Extract the (X, Y) coordinate from the center of the cell holding the provided text.  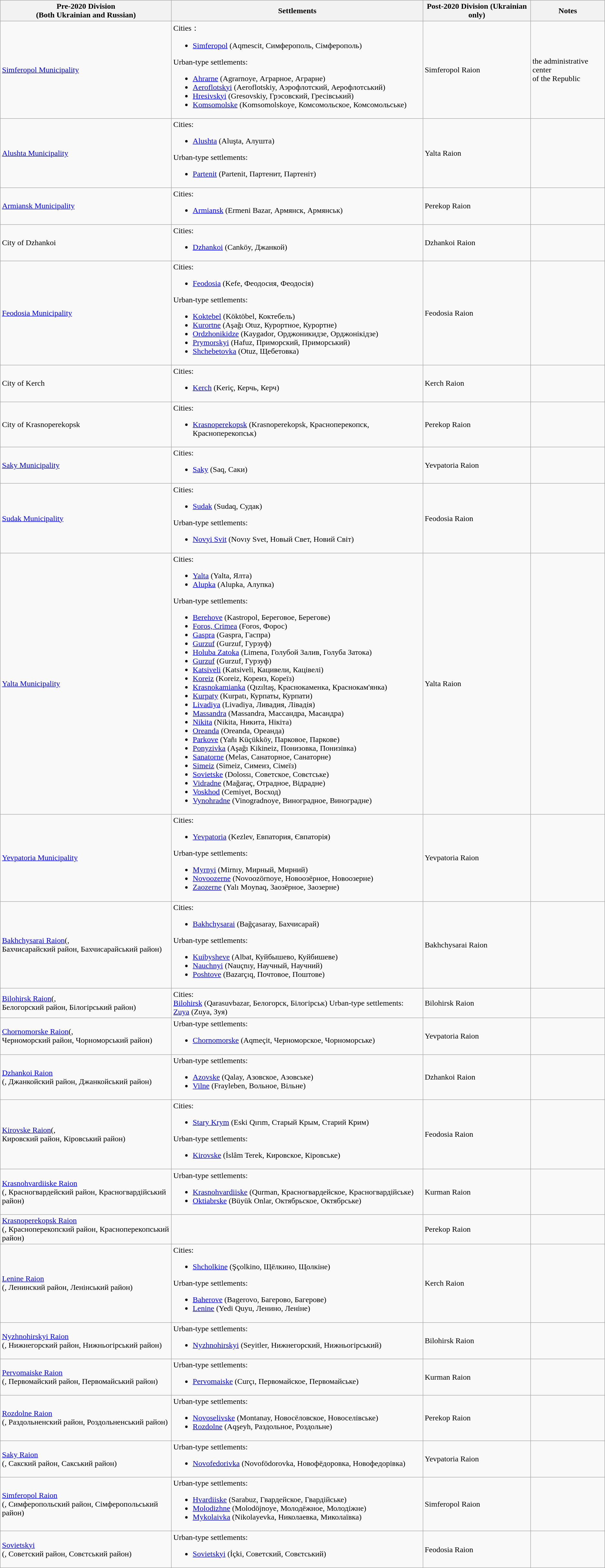
Krasnoperekopsk Raion(, Красноперекопский район, Красноперекопський район) (86, 1229)
Urban-type settlements:Krasnohvardiiske (Qurman, Красногвардейское, Красногвардійське)Oktiabrske (Büyük Onlar, Октябрьское, Октябрське) (297, 1192)
Armiansk Municipality (86, 206)
Cities:Alushta (Aluşta, Алушта)Urban-type settlements:Partenit (Partenit, Партенит, Партеніт) (297, 153)
Alushta Municipality (86, 153)
Cities:Krasnoperekopsk (Krasnoperekopsk, Красноперекопск, Красноперекопськ) (297, 424)
Bakhchysarai Raion(,Бахчисарайский район, Бахчисарайський район) (86, 945)
Urban-type settlements:Pervomaiske (Curçı, Первомайское, Первомайське) (297, 1377)
Kirovske Raion(,Кировский район, Кіровський район) (86, 1134)
Cities:Sudak (Sudaq, Судак)Urban-type settlements:Novyi Svit (Novıy Svet, Новый Свет, Новий Світ) (297, 518)
Krasnohvardiiske Raion(, Красногвардейский район, Красногвардійський район) (86, 1192)
Urban-type settlements:Nyzhnohirskyi (Seyitler, Нижнегорский, Нижньогірський) (297, 1341)
Bilohirsk Raion(,Белогорский район, Білогірський район) (86, 1003)
City of Dzhankoi (86, 242)
Urban-type settlements:Sovietskyi (İçki, Советский, Совєтський) (297, 1549)
Cities:Bilohirsk (Qarasuvbazar, Белогорск, Білогірськ) Urban-type settlements: Zuya (Zuya, Зуя) (297, 1003)
Pre-2020 Division(Both Ukrainian and Russian) (86, 11)
Cities:Shcholkine (Şçolkino, Щёлкино, Щолкіне)Urban-type settlements:Baherove (Bagerovo, Багерово, Багерове)Lenine (Yedi Quyu, Ленино, Леніне) (297, 1283)
Chornomorske Raion(,Черноморский район, Чорноморський район) (86, 1036)
Cities:Stary Krym (Eski Qırım, Старый Крым, Старий Крим)Urban-type settlements:Kirovske (İslâm Terek, Кировское, Кіровське) (297, 1134)
Cities:Dzhankoi (Canköy, Джанкой) (297, 242)
Lenine Raion(, Ленинский район, Ленінський район) (86, 1283)
Pervomaiske Raion(, Первомайский район, Первомайський район) (86, 1377)
Rozdolne Raion(, Раздольненский район, Роздольненський район) (86, 1418)
Sovietskyi(, Советский район, Совєтський район) (86, 1549)
Settlements (297, 11)
Dzhankoi Raion(, Джанкойский район, Джанкойський район) (86, 1077)
Saky Municipality (86, 465)
Cities:Saky (Saq, Саки) (297, 465)
Simferopol Municipality (86, 70)
Simferopol Raion(, Симферопольский район, Сімферопольський район) (86, 1504)
City of Kerch (86, 384)
Urban-type settlements:Novoselivske (Montanay, Новосёловское, Новоселівське)Rozdolne (Aqşeyh, Раздольное, Роздольне) (297, 1418)
City of Krasnoperekopsk (86, 424)
Notes (568, 11)
Urban-type settlements:Chornomorske (Aqmeçit, Черноморское, Чорноморське) (297, 1036)
Yevpatoria Municipality (86, 858)
Urban-type settlements:Novofedorivka (Novofödorovka, Новофёдоровка, Новофедорівка) (297, 1459)
Feodosia Municipality (86, 313)
Bakhchysarai Raion (477, 945)
Yalta Municipality (86, 684)
Sudak Municipality (86, 518)
Post-2020 Division (Ukrainian only) (477, 11)
Cities:Armiansk (Ermeni Bazar, Армянск, Армянськ) (297, 206)
the administrative centerof the Republic (568, 70)
Urban-type settlements:Azovske (Qalay, Азовское, Азовське)Vilne (Frayleben, Вольное, Вільне) (297, 1077)
Nyzhnohirskyi Raion(, Нижнегорский район, Нижньогірський район) (86, 1341)
Saky Raion(, Сакский район, Сакський район) (86, 1459)
Cities:Kerch (Keriç, Керчь, Керч) (297, 384)
